Capture the cell that displays the provided text and extract its (x, y) central coordinate. 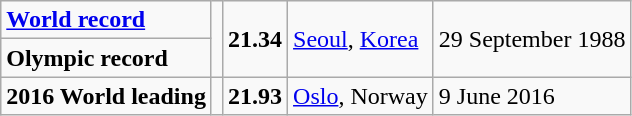
World record (106, 20)
Oslo, Norway (361, 96)
29 September 1988 (532, 39)
Seoul, Korea (361, 39)
21.34 (254, 39)
Olympic record (106, 58)
21.93 (254, 96)
2016 World leading (106, 96)
9 June 2016 (532, 96)
